Return the (X, Y) coordinate for the center point of the cell that contains the specified text.  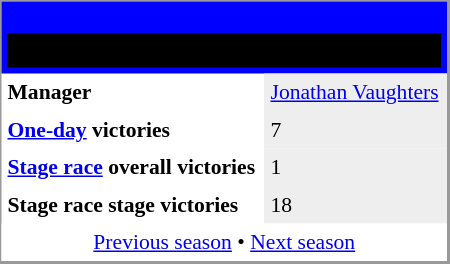
Jonathan Vaughters (356, 93)
7 (356, 130)
Manager (134, 93)
1 (356, 167)
Previous season • Next season (225, 243)
18 (356, 205)
Stage race stage victories (134, 205)
One-day victories (134, 130)
Stage race overall victories (134, 167)
